Capture the cell that displays the provided text and extract its [x, y] central coordinate. 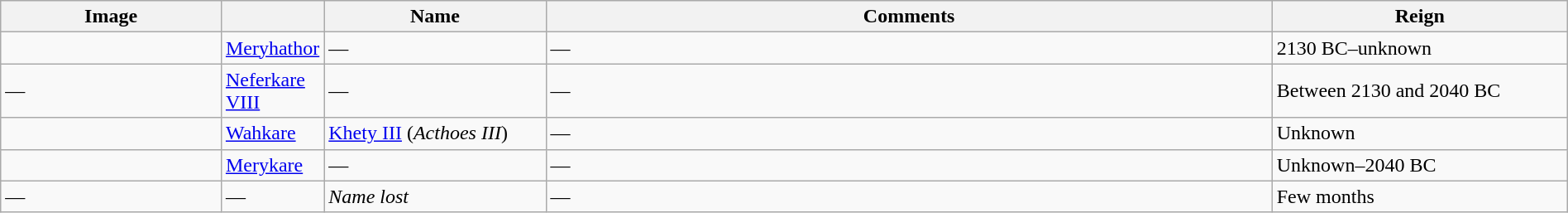
Khety III (Acthoes III) [435, 133]
Name lost [435, 196]
Name [435, 17]
Unknown–2040 BC [1419, 165]
Image [111, 17]
Neferkare VIII [272, 91]
Meryhathor [272, 48]
Wahkare [272, 133]
Reign [1419, 17]
Few months [1419, 196]
Merykare [272, 165]
Between 2130 and 2040 BC [1419, 91]
Comments [909, 17]
2130 BC–unknown [1419, 48]
Unknown [1419, 133]
